Extract the (X, Y) coordinate from the center of the cell holding the provided text.  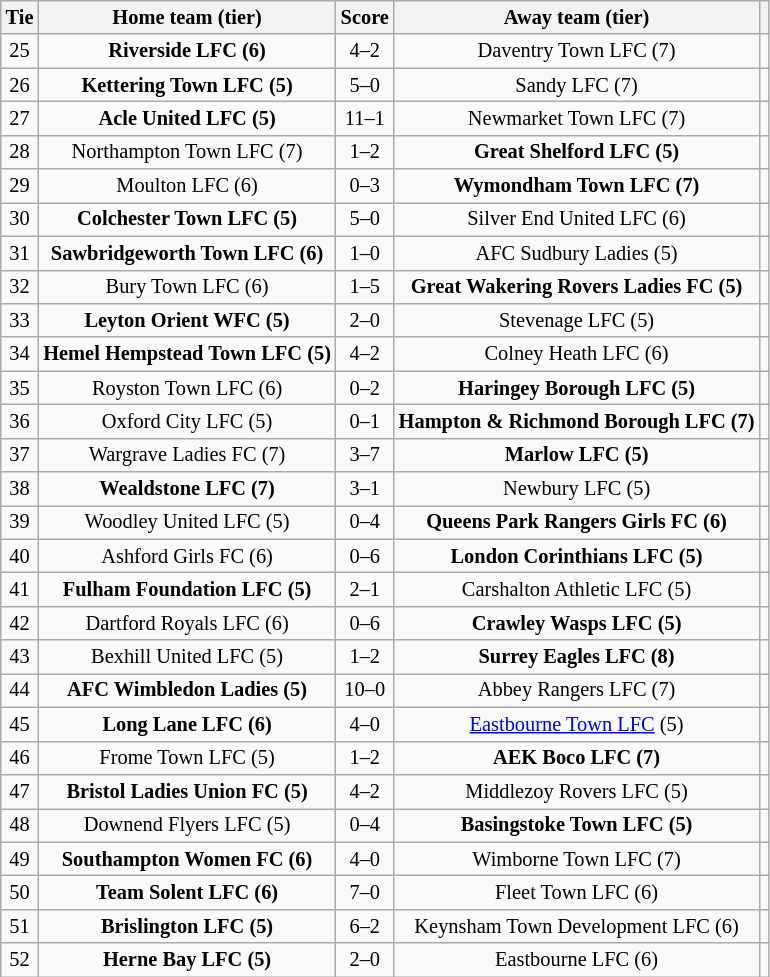
Team Solent LFC (6) (186, 892)
48 (20, 825)
Ashford Girls FC (6) (186, 556)
Stevenage LFC (5) (577, 320)
6–2 (365, 926)
Royston Town LFC (6) (186, 388)
AEK Boco LFC (7) (577, 758)
Queens Park Rangers Girls FC (6) (577, 522)
45 (20, 724)
Oxford City LFC (5) (186, 421)
28 (20, 152)
Middlezoy Rovers LFC (5) (577, 791)
Score (365, 17)
51 (20, 926)
AFC Wimbledon Ladies (5) (186, 690)
Tie (20, 17)
Moulton LFC (6) (186, 186)
Silver End United LFC (6) (577, 219)
Leyton Orient WFC (5) (186, 320)
46 (20, 758)
Great Shelford LFC (5) (577, 152)
Brislington LFC (5) (186, 926)
1–5 (365, 287)
0–1 (365, 421)
31 (20, 253)
AFC Sudbury Ladies (5) (577, 253)
49 (20, 859)
Haringey Borough LFC (5) (577, 388)
26 (20, 85)
Wymondham Town LFC (7) (577, 186)
3–1 (365, 489)
Surrey Eagles LFC (8) (577, 657)
36 (20, 421)
Eastbourne Town LFC (5) (577, 724)
Southampton Women FC (6) (186, 859)
Woodley United LFC (5) (186, 522)
Abbey Rangers LFC (7) (577, 690)
52 (20, 960)
33 (20, 320)
Keynsham Town Development LFC (6) (577, 926)
2–1 (365, 589)
Wargrave Ladies FC (7) (186, 455)
Marlow LFC (5) (577, 455)
43 (20, 657)
Dartford Royals LFC (6) (186, 623)
Hemel Hempstead Town LFC (5) (186, 354)
Long Lane LFC (6) (186, 724)
30 (20, 219)
47 (20, 791)
34 (20, 354)
0–3 (365, 186)
3–7 (365, 455)
Downend Flyers LFC (5) (186, 825)
Northampton Town LFC (7) (186, 152)
Eastbourne LFC (6) (577, 960)
40 (20, 556)
Herne Bay LFC (5) (186, 960)
Sandy LFC (7) (577, 85)
38 (20, 489)
Great Wakering Rovers Ladies FC (5) (577, 287)
50 (20, 892)
Bristol Ladies Union FC (5) (186, 791)
Hampton & Richmond Borough LFC (7) (577, 421)
Home team (tier) (186, 17)
Fulham Foundation LFC (5) (186, 589)
39 (20, 522)
44 (20, 690)
Newbury LFC (5) (577, 489)
41 (20, 589)
Acle United LFC (5) (186, 118)
Kettering Town LFC (5) (186, 85)
Wimborne Town LFC (7) (577, 859)
37 (20, 455)
Bexhill United LFC (5) (186, 657)
Sawbridgeworth Town LFC (6) (186, 253)
1–0 (365, 253)
Carshalton Athletic LFC (5) (577, 589)
London Corinthians LFC (5) (577, 556)
Daventry Town LFC (7) (577, 51)
Riverside LFC (6) (186, 51)
25 (20, 51)
32 (20, 287)
Basingstoke Town LFC (5) (577, 825)
Crawley Wasps LFC (5) (577, 623)
Fleet Town LFC (6) (577, 892)
Bury Town LFC (6) (186, 287)
Newmarket Town LFC (7) (577, 118)
35 (20, 388)
42 (20, 623)
7–0 (365, 892)
27 (20, 118)
11–1 (365, 118)
Colchester Town LFC (5) (186, 219)
Away team (tier) (577, 17)
Wealdstone LFC (7) (186, 489)
Colney Heath LFC (6) (577, 354)
29 (20, 186)
0–2 (365, 388)
Frome Town LFC (5) (186, 758)
10–0 (365, 690)
